Detect which cell encompasses the target text, then output its (x, y) center coordinate. 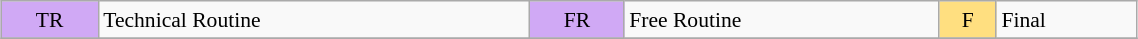
Free Routine (782, 20)
TR (50, 20)
FR (577, 20)
Technical Routine (314, 20)
Final (1066, 20)
F (968, 20)
